Detect which cell encompasses the target text, then output its [x, y] center coordinate. 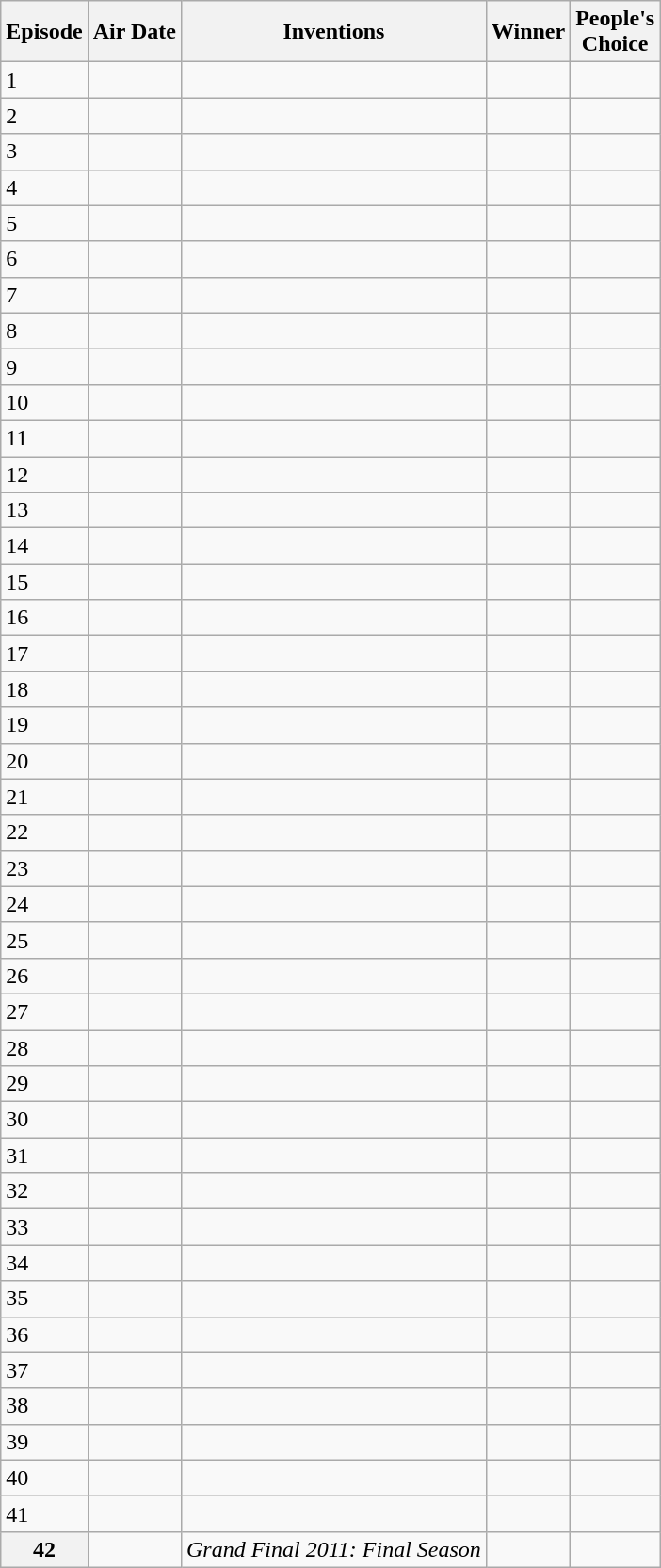
Winner [527, 32]
28 [44, 1048]
Air Date [134, 32]
People'sChoice [616, 32]
39 [44, 1442]
15 [44, 582]
41 [44, 1513]
8 [44, 331]
3 [44, 152]
Grand Final 2011: Final Season [333, 1549]
42 [44, 1549]
7 [44, 295]
26 [44, 976]
17 [44, 654]
37 [44, 1370]
19 [44, 725]
33 [44, 1227]
6 [44, 259]
12 [44, 474]
24 [44, 904]
27 [44, 1011]
11 [44, 438]
23 [44, 868]
31 [44, 1156]
40 [44, 1478]
18 [44, 689]
10 [44, 402]
16 [44, 618]
Episode [44, 32]
21 [44, 797]
1 [44, 80]
29 [44, 1084]
14 [44, 546]
20 [44, 761]
9 [44, 366]
38 [44, 1406]
35 [44, 1299]
30 [44, 1120]
32 [44, 1191]
36 [44, 1334]
2 [44, 116]
25 [44, 940]
4 [44, 187]
22 [44, 832]
13 [44, 510]
34 [44, 1263]
Inventions [333, 32]
5 [44, 223]
